For the text-containing cell, return its midpoint in [X, Y] coordinate format. 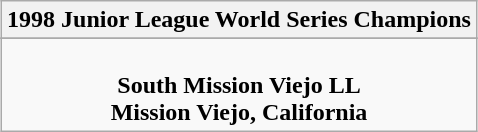
South Mission Viejo LLMission Viejo, California [240, 85]
1998 Junior League World Series Champions [240, 20]
